Detect which cell encompasses the target text, then output its [x, y] center coordinate. 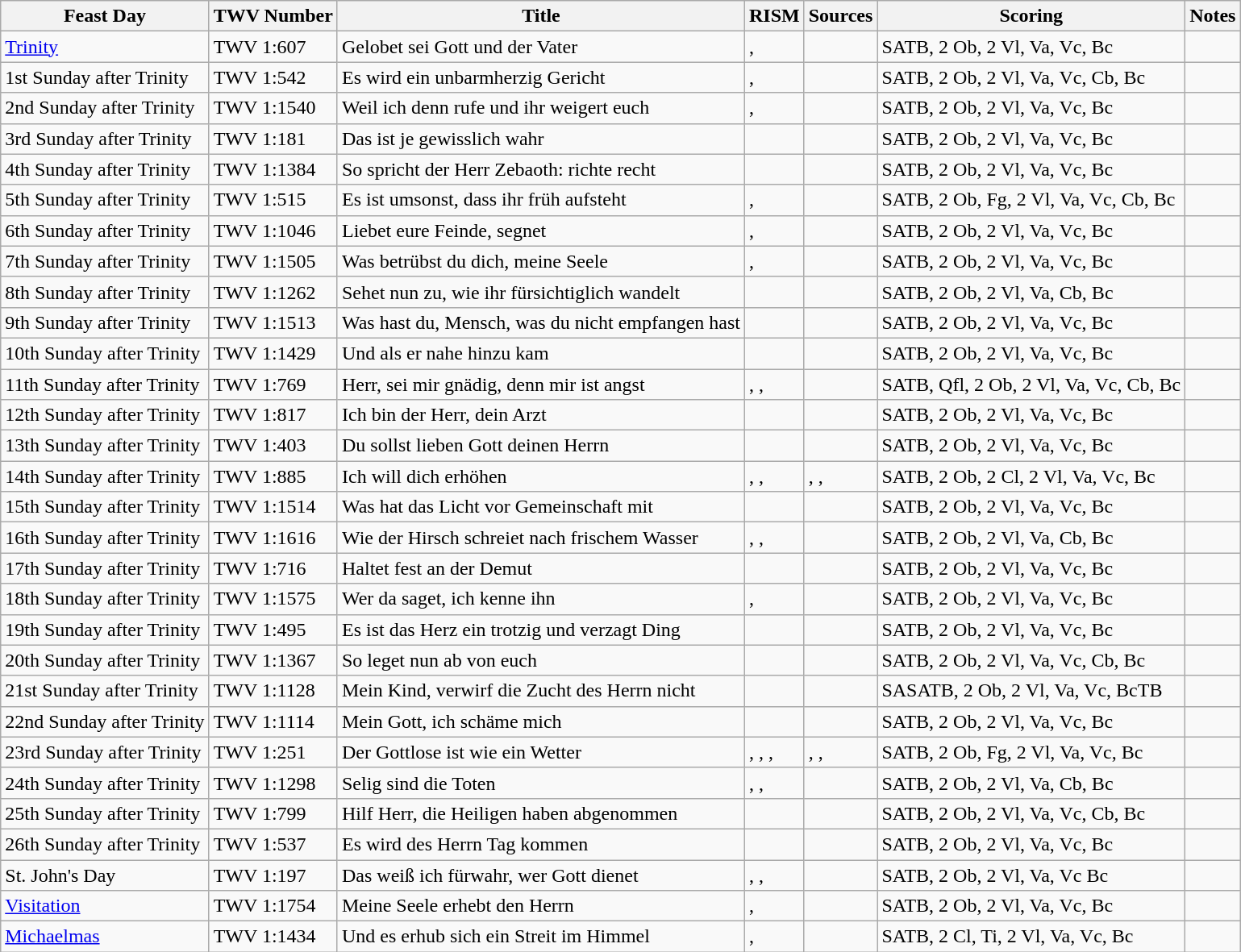
7th Sunday after Trinity [105, 261]
Herr, sei mir gnädig, denn mir ist angst [540, 385]
Title [540, 16]
SATB, 2 Ob, Fg, 2 Vl, Va, Vc, Cb, Bc [1031, 200]
TWV 1:1046 [273, 231]
13th Sunday after Trinity [105, 446]
TWV 1:885 [273, 476]
4th Sunday after Trinity [105, 169]
TWV 1:197 [273, 875]
Scoring [1031, 16]
TWV 1:817 [273, 415]
TWV 1:1505 [273, 261]
1st Sunday after Trinity [105, 77]
26th Sunday after Trinity [105, 844]
TWV 1:1540 [273, 108]
Es ist umsonst, dass ihr früh aufsteht [540, 200]
17th Sunday after Trinity [105, 568]
Du sollst lieben Gott deinen Herrn [540, 446]
TWV 1:1754 [273, 906]
15th Sunday after Trinity [105, 507]
2nd Sunday after Trinity [105, 108]
21st Sunday after Trinity [105, 691]
Mein Kind, verwirf die Zucht des Herrn nicht [540, 691]
TWV 1:1513 [273, 322]
Wer da saget, ich kenne ihn [540, 599]
TWV 1:181 [273, 139]
TWV 1:607 [273, 47]
TWV 1:716 [273, 568]
SASATB, 2 Ob, 2 Vl, Va, Vc, BcTB [1031, 691]
Selig sind die Toten [540, 783]
TWV 1:799 [273, 813]
Das ist je gewisslich wahr [540, 139]
Ich bin der Herr, dein Arzt [540, 415]
Ich will dich erhöhen [540, 476]
6th Sunday after Trinity [105, 231]
Feast Day [105, 16]
18th Sunday after Trinity [105, 599]
TWV 1:1514 [273, 507]
TWV 1:1128 [273, 691]
SATB, 2 Ob, Fg, 2 Vl, Va, Vc, Bc [1031, 752]
23rd Sunday after Trinity [105, 752]
Trinity [105, 47]
Meine Seele erhebt den Herrn [540, 906]
TWV 1:542 [273, 77]
9th Sunday after Trinity [105, 322]
14th Sunday after Trinity [105, 476]
TWV Number [273, 16]
TWV 1:1429 [273, 353]
Mein Gott, ich schäme mich [540, 721]
Notes [1213, 16]
TWV 1:515 [273, 200]
TWV 1:403 [273, 446]
TWV 1:1384 [273, 169]
5th Sunday after Trinity [105, 200]
Und als er nahe hinzu kam [540, 353]
TWV 1:537 [273, 844]
TWV 1:1616 [273, 538]
19th Sunday after Trinity [105, 630]
Es wird ein unbarmherzig Gericht [540, 77]
Wie der Hirsch schreiet nach frischem Wasser [540, 538]
Das weiß ich fürwahr, wer Gott dienet [540, 875]
TWV 1:495 [273, 630]
Was hat das Licht vor Gemeinschaft mit [540, 507]
16th Sunday after Trinity [105, 538]
Sehet nun zu, wie ihr fürsichtiglich wandelt [540, 292]
TWV 1:1114 [273, 721]
10th Sunday after Trinity [105, 353]
TWV 1:1367 [273, 660]
3rd Sunday after Trinity [105, 139]
24th Sunday after Trinity [105, 783]
22nd Sunday after Trinity [105, 721]
TWV 1:251 [273, 752]
Und es erhub sich ein Streit im Himmel [540, 937]
TWV 1:1262 [273, 292]
TWV 1:1575 [273, 599]
TWV 1:1434 [273, 937]
Haltet fest an der Demut [540, 568]
Michaelmas [105, 937]
St. John's Day [105, 875]
TWV 1:1298 [273, 783]
Was betrübst du dich, meine Seele [540, 261]
Visitation [105, 906]
So leget nun ab von euch [540, 660]
25th Sunday after Trinity [105, 813]
So spricht der Herr Zebaoth: richte recht [540, 169]
11th Sunday after Trinity [105, 385]
SATB, Qfl, 2 Ob, 2 Vl, Va, Vc, Cb, Bc [1031, 385]
Was hast du, Mensch, was du nicht empfangen hast [540, 322]
Gelobet sei Gott und der Vater [540, 47]
Weil ich denn rufe und ihr weigert euch [540, 108]
Liebet eure Feinde, segnet [540, 231]
20th Sunday after Trinity [105, 660]
SATB, 2 Ob, 2 Vl, Va, Vc Bc [1031, 875]
Es ist das Herz ein trotzig und verzagt Ding [540, 630]
Sources [840, 16]
8th Sunday after Trinity [105, 292]
Hilf Herr, die Heiligen haben abgenommen [540, 813]
12th Sunday after Trinity [105, 415]
TWV 1:769 [273, 385]
, , , [774, 752]
SATB, 2 Ob, 2 Cl, 2 Vl, Va, Vc, Bc [1031, 476]
SATB, 2 Cl, Ti, 2 Vl, Va, Vc, Bc [1031, 937]
Der Gottlose ist wie ein Wetter [540, 752]
RISM [774, 16]
Es wird des Herrn Tag kommen [540, 844]
